Find where the given text appears and provide that cell's center as [x, y] coordinate. 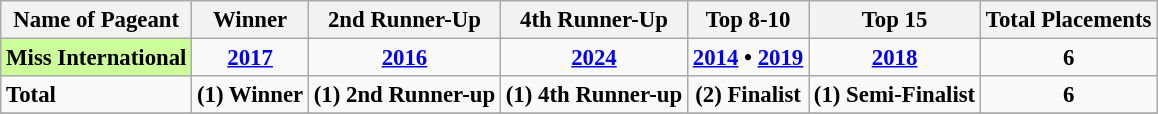
(1) 2nd Runner-up [404, 95]
Total Placements [1069, 20]
2016 [404, 58]
Total [96, 95]
2017 [250, 58]
Winner [250, 20]
(2) Finalist [748, 95]
2018 [895, 58]
(1) 4th Runner-up [594, 95]
Name of Pageant [96, 20]
Top 8-10 [748, 20]
(1) Semi-Finalist [895, 95]
4th Runner-Up [594, 20]
(1) Winner [250, 95]
2014 • 2019 [748, 58]
2024 [594, 58]
Top 15 [895, 20]
Miss International [96, 58]
2nd Runner-Up [404, 20]
